Provide the [x, y] coordinate of the cell's center where the given text is located.  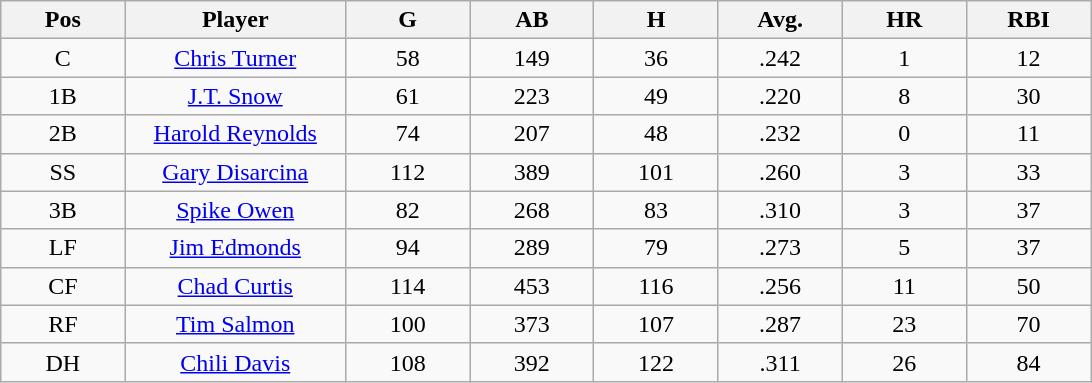
Harold Reynolds [236, 134]
100 [408, 324]
26 [904, 362]
389 [532, 172]
Chad Curtis [236, 286]
453 [532, 286]
373 [532, 324]
289 [532, 248]
207 [532, 134]
122 [656, 362]
36 [656, 58]
50 [1028, 286]
107 [656, 324]
8 [904, 96]
RF [63, 324]
.232 [780, 134]
J.T. Snow [236, 96]
49 [656, 96]
LF [63, 248]
114 [408, 286]
H [656, 20]
30 [1028, 96]
DH [63, 362]
C [63, 58]
.220 [780, 96]
61 [408, 96]
.310 [780, 210]
79 [656, 248]
.273 [780, 248]
Avg. [780, 20]
33 [1028, 172]
5 [904, 248]
268 [532, 210]
74 [408, 134]
101 [656, 172]
Chris Turner [236, 58]
392 [532, 362]
AB [532, 20]
CF [63, 286]
94 [408, 248]
Pos [63, 20]
SS [63, 172]
Tim Salmon [236, 324]
2B [63, 134]
Jim Edmonds [236, 248]
108 [408, 362]
48 [656, 134]
116 [656, 286]
.256 [780, 286]
G [408, 20]
83 [656, 210]
.260 [780, 172]
112 [408, 172]
84 [1028, 362]
0 [904, 134]
58 [408, 58]
Gary Disarcina [236, 172]
RBI [1028, 20]
149 [532, 58]
223 [532, 96]
3B [63, 210]
23 [904, 324]
.287 [780, 324]
HR [904, 20]
Chili Davis [236, 362]
70 [1028, 324]
82 [408, 210]
12 [1028, 58]
Spike Owen [236, 210]
.311 [780, 362]
1 [904, 58]
Player [236, 20]
1B [63, 96]
.242 [780, 58]
